Output the [x, y] coordinate of the center of the cell containing the given text.  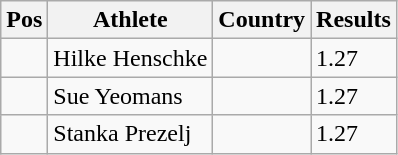
Hilke Henschke [130, 58]
Country [262, 20]
Pos [24, 20]
Sue Yeomans [130, 96]
Stanka Prezelj [130, 134]
Athlete [130, 20]
Results [354, 20]
